From the cell containing the given text, extract its center point as (X, Y) coordinate. 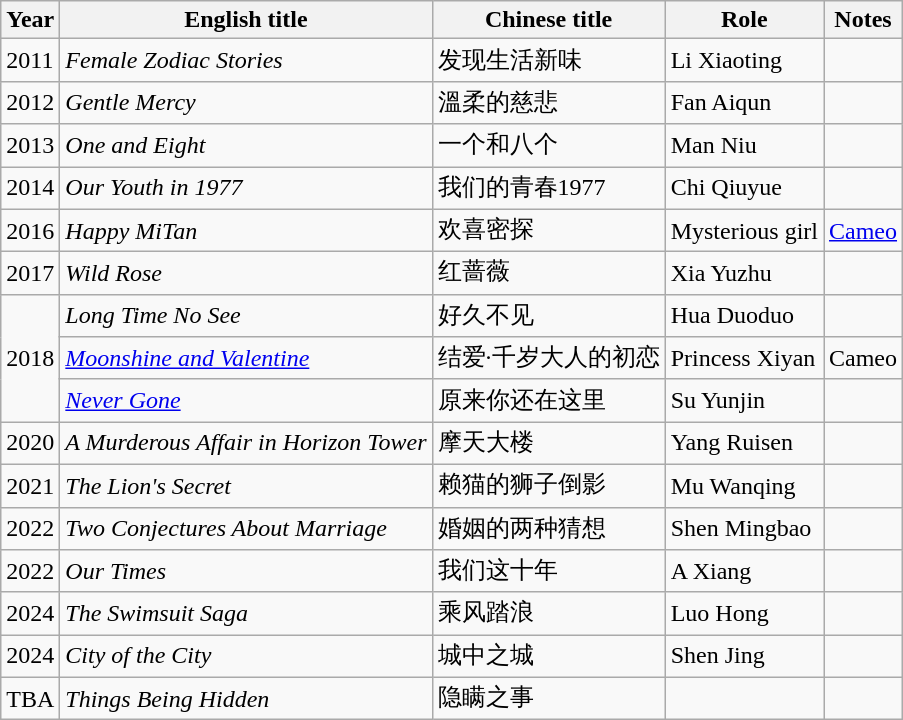
好久不见 (548, 316)
发现生活新味 (548, 60)
乘风踏浪 (548, 614)
Happy MiTan (246, 230)
Man Niu (744, 146)
City of the City (246, 656)
A Xiang (744, 572)
Li Xiaoting (744, 60)
Things Being Hidden (246, 698)
2018 (30, 358)
English title (246, 20)
Yang Ruisen (744, 444)
Mu Wanqing (744, 486)
赖猫的狮子倒影 (548, 486)
2017 (30, 274)
Role (744, 20)
Chinese title (548, 20)
欢喜密探 (548, 230)
Princess Xiyan (744, 358)
Wild Rose (246, 274)
Shen Mingbao (744, 528)
我们的青春1977 (548, 188)
摩天大楼 (548, 444)
A Murderous Affair in Horizon Tower (246, 444)
Chi Qiuyue (744, 188)
2012 (30, 102)
Notes (864, 20)
Long Time No See (246, 316)
我们这十年 (548, 572)
城中之城 (548, 656)
2021 (30, 486)
溫柔的慈悲 (548, 102)
Hua Duoduo (744, 316)
The Swimsuit Saga (246, 614)
2013 (30, 146)
Our Times (246, 572)
Xia Yuzhu (744, 274)
Never Gone (246, 400)
结爱·千岁大人的初恋 (548, 358)
原来你还在这里 (548, 400)
TBA (30, 698)
2014 (30, 188)
Two Conjectures About Marriage (246, 528)
红蔷薇 (548, 274)
Female Zodiac Stories (246, 60)
Moonshine and Valentine (246, 358)
Su Yunjin (744, 400)
Mysterious girl (744, 230)
One and Eight (246, 146)
The Lion's Secret (246, 486)
2011 (30, 60)
隐瞒之事 (548, 698)
Fan Aiqun (744, 102)
一个和八个 (548, 146)
Gentle Mercy (246, 102)
Luo Hong (744, 614)
Shen Jing (744, 656)
Year (30, 20)
2020 (30, 444)
婚姻的两种猜想 (548, 528)
Our Youth in 1977 (246, 188)
2016 (30, 230)
